Output the (x, y) coordinate of the center of the cell containing the given text.  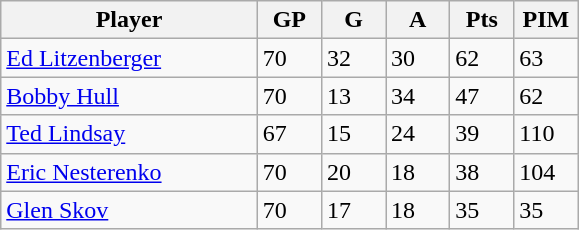
Pts (482, 20)
13 (353, 96)
Ed Litzenberger (130, 58)
110 (546, 134)
38 (482, 172)
Player (130, 20)
Eric Nesterenko (130, 172)
104 (546, 172)
17 (353, 210)
15 (353, 134)
A (418, 20)
24 (418, 134)
32 (353, 58)
47 (482, 96)
63 (546, 58)
39 (482, 134)
Bobby Hull (130, 96)
30 (418, 58)
GP (289, 20)
34 (418, 96)
67 (289, 134)
G (353, 20)
PIM (546, 20)
20 (353, 172)
Glen Skov (130, 210)
Ted Lindsay (130, 134)
